Scan for the cell matching the given text and deliver its [X, Y] coordinate at center. 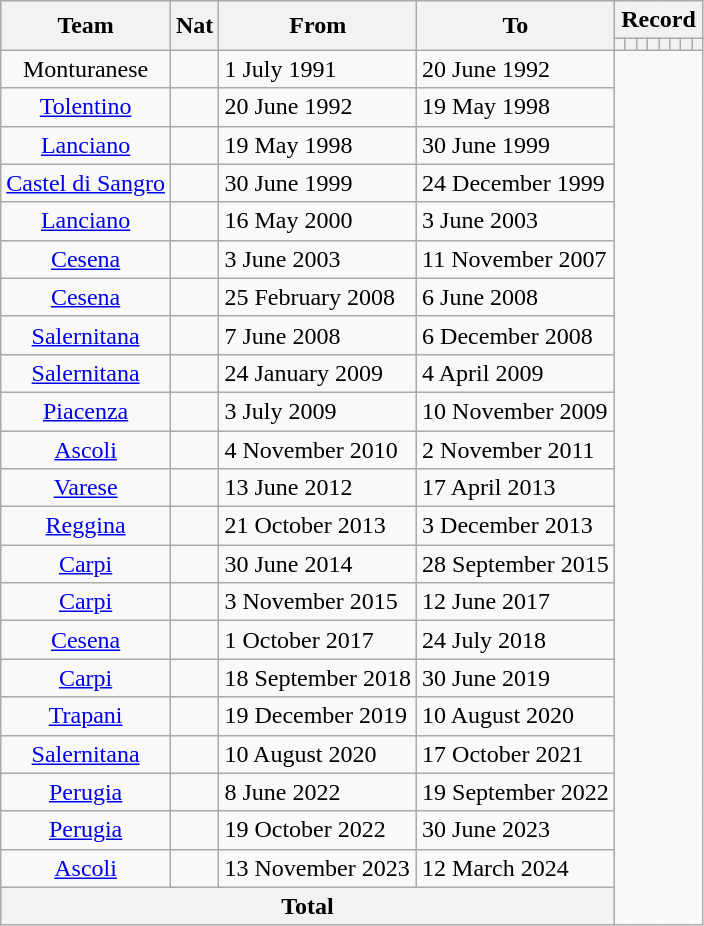
Monturanese [86, 69]
24 December 1999 [516, 183]
24 January 2009 [318, 373]
3 November 2015 [318, 602]
Castel di Sangro [86, 183]
6 June 2008 [516, 297]
Trapani [86, 716]
Piacenza [86, 411]
16 May 2000 [318, 221]
25 February 2008 [318, 297]
17 April 2013 [516, 488]
12 March 2024 [516, 868]
2 November 2011 [516, 449]
To [516, 26]
12 June 2017 [516, 602]
10 November 2009 [516, 411]
Record [658, 20]
1 October 2017 [318, 640]
28 September 2015 [516, 564]
24 July 2018 [516, 640]
19 October 2022 [318, 830]
13 June 2012 [318, 488]
21 October 2013 [318, 526]
3 December 2013 [516, 526]
19 December 2019 [318, 716]
7 June 2008 [318, 335]
Reggina [86, 526]
6 December 2008 [516, 335]
Total [308, 906]
Tolentino [86, 107]
Team [86, 26]
4 April 2009 [516, 373]
3 July 2009 [318, 411]
30 June 2019 [516, 678]
4 November 2010 [318, 449]
11 November 2007 [516, 259]
8 June 2022 [318, 792]
From [318, 26]
Nat [194, 26]
30 June 2023 [516, 830]
18 September 2018 [318, 678]
17 October 2021 [516, 754]
Varese [86, 488]
30 June 2014 [318, 564]
19 September 2022 [516, 792]
13 November 2023 [318, 868]
1 July 1991 [318, 69]
